For the text-containing cell, return its midpoint in (x, y) coordinate format. 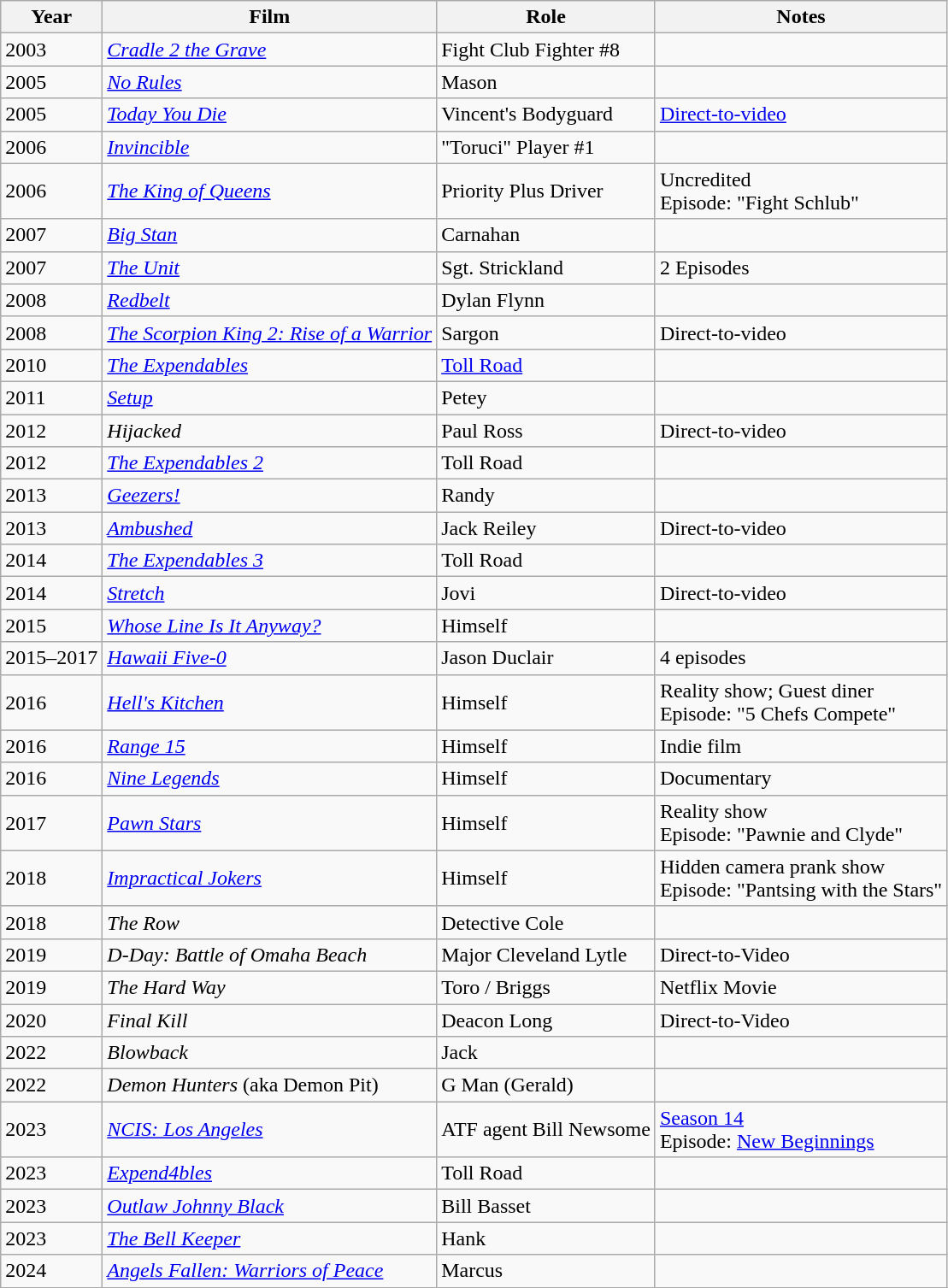
Expend4bles (270, 1173)
Cradle 2 the Grave (270, 50)
Sgt. Strickland (546, 268)
Redbelt (270, 300)
No Rules (270, 82)
Priority Plus Driver (546, 191)
Indie film (800, 746)
Hijacked (270, 430)
The Unit (270, 268)
2017 (51, 822)
Jason Duclair (546, 658)
Range 15 (270, 746)
Final Kill (270, 1020)
The Expendables 3 (270, 561)
Marcus (546, 1271)
Season 14Episode: New Beginnings (800, 1130)
Jovi (546, 593)
4 episodes (800, 658)
2010 (51, 365)
2015–2017 (51, 658)
Hawaii Five-0 (270, 658)
Fight Club Fighter #8 (546, 50)
G Man (Gerald) (546, 1085)
Notes (800, 17)
UncreditedEpisode: "Fight Schlub" (800, 191)
Sargon (546, 332)
Whose Line Is It Anyway? (270, 626)
Hell's Kitchen (270, 703)
ATF agent Bill Newsome (546, 1130)
Invincible (270, 147)
Big Stan (270, 235)
Hank (546, 1238)
Outlaw Johnny Black (270, 1206)
Bill Basset (546, 1206)
Reality show; Guest dinerEpisode: "5 Chefs Compete" (800, 703)
Deacon Long (546, 1020)
Dylan Flynn (546, 300)
Petey (546, 397)
Jack Reiley (546, 528)
Reality showEpisode: "Pawnie and Clyde" (800, 822)
The Expendables (270, 365)
D-Day: Battle of Omaha Beach (270, 955)
Randy (546, 496)
Pawn Stars (270, 822)
Today You Die (270, 115)
Hidden camera prank showEpisode: "Pantsing with the Stars" (800, 879)
2011 (51, 397)
Ambushed (270, 528)
Impractical Jokers (270, 879)
The Hard Way (270, 987)
The Row (270, 922)
Vincent's Bodyguard (546, 115)
Film (270, 17)
Stretch (270, 593)
Geezers! (270, 496)
Documentary (800, 779)
NCIS: Los Angeles (270, 1130)
Year (51, 17)
Carnahan (546, 235)
Paul Ross (546, 430)
Role (546, 17)
Blowback (270, 1053)
Detective Cole (546, 922)
2020 (51, 1020)
Angels Fallen: Warriors of Peace (270, 1271)
Nine Legends (270, 779)
Jack (546, 1053)
Toro / Briggs (546, 987)
2003 (51, 50)
Netflix Movie (800, 987)
Demon Hunters (aka Demon Pit) (270, 1085)
2024 (51, 1271)
The Bell Keeper (270, 1238)
The Scorpion King 2: Rise of a Warrior (270, 332)
Mason (546, 82)
Setup (270, 397)
2015 (51, 626)
Major Cleveland Lytle (546, 955)
The King of Queens (270, 191)
2 Episodes (800, 268)
The Expendables 2 (270, 463)
"Toruci" Player #1 (546, 147)
